From the cell containing the given text, extract its center point as (X, Y) coordinate. 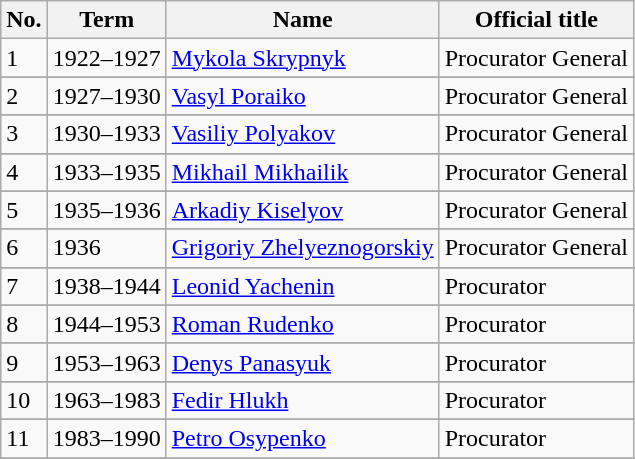
Term (106, 20)
Leonid Yachenin (302, 286)
3 (24, 134)
1922–1927 (106, 58)
1930–1933 (106, 134)
No. (24, 20)
Vasyl Poraiko (302, 96)
1983–1990 (106, 438)
Fedir Hlukh (302, 400)
1927–1930 (106, 96)
6 (24, 248)
2 (24, 96)
11 (24, 438)
8 (24, 324)
1953–1963 (106, 362)
4 (24, 172)
Mykola Skrypnyk (302, 58)
1944–1953 (106, 324)
Vasiliy Polyakov (302, 134)
10 (24, 400)
Arkadiy Kiselyov (302, 210)
Roman Rudenko (302, 324)
1933–1935 (106, 172)
Mikhail Mikhailik (302, 172)
1 (24, 58)
9 (24, 362)
5 (24, 210)
Grigoriy Zhelyeznogorskiy (302, 248)
Name (302, 20)
1935–1936 (106, 210)
Denys Panasyuk (302, 362)
1963–1983 (106, 400)
Petro Osypenko (302, 438)
1936 (106, 248)
7 (24, 286)
1938–1944 (106, 286)
Official title (536, 20)
